Pinpoint the cell where the given text exists, returning its [x, y] midpoint coordinate. 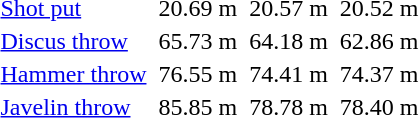
65.73 m [198, 41]
64.18 m [289, 41]
76.55 m [198, 74]
74.41 m [289, 74]
